Detect which cell encompasses the target text, then output its (X, Y) center coordinate. 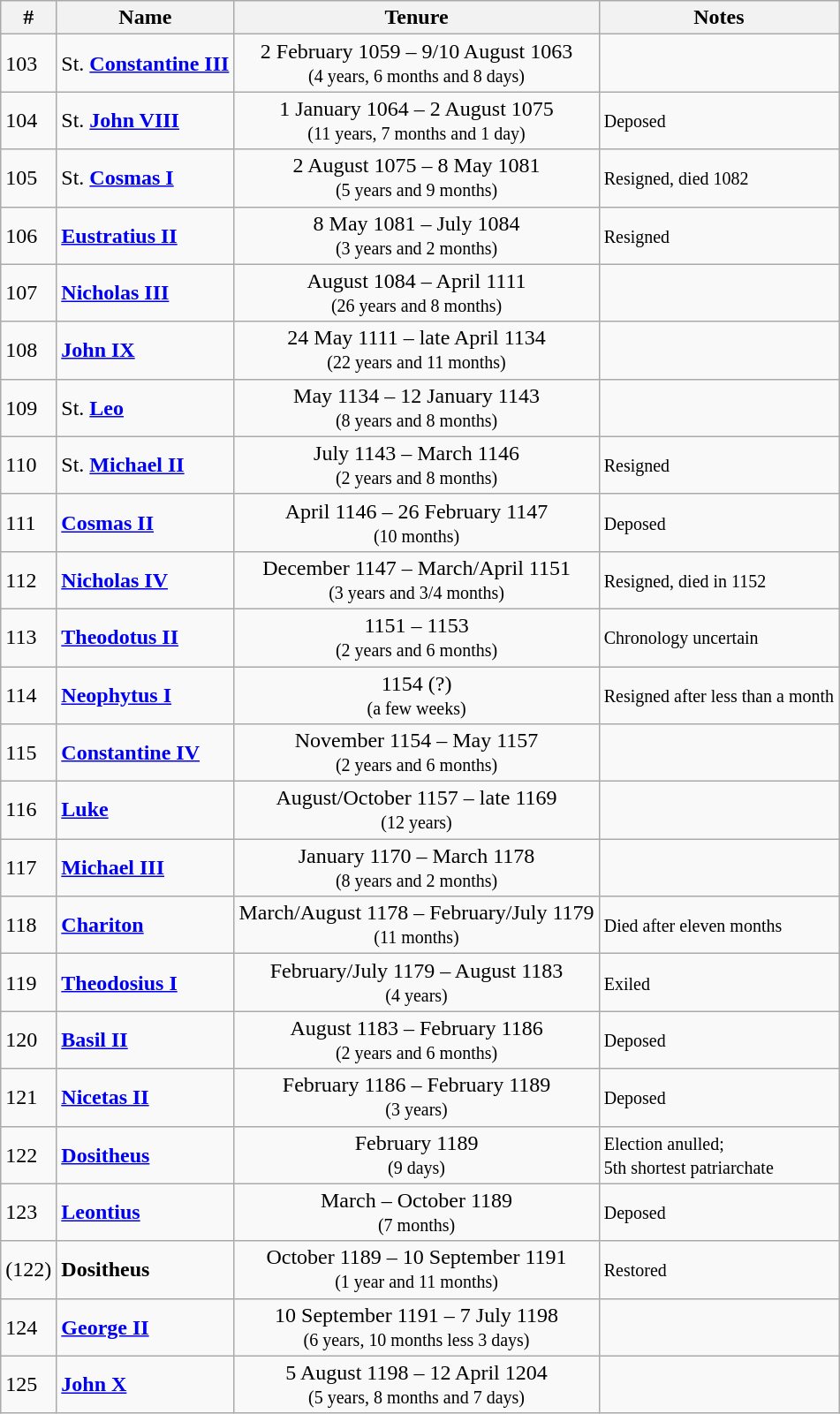
121 (28, 1097)
Eustratius II (145, 235)
104 (28, 120)
106 (28, 235)
119 (28, 982)
March – October 1189(7 months) (417, 1212)
1151 – 1153(2 years and 6 months) (417, 638)
October 1189 – 10 September 1191(1 year and 11 months) (417, 1270)
115 (28, 752)
Resigned after less than a month (719, 694)
Nicholas IV (145, 579)
111 (28, 523)
Luke (145, 811)
107 (28, 293)
St. Cosmas I (145, 178)
Neophytus I (145, 694)
November 1154 – May 1157 (2 years and 6 months) (417, 752)
# (28, 18)
110 (28, 465)
Michael III (145, 867)
Nicholas III (145, 293)
Restored (719, 1270)
Election anulled;5th shortest patriarchate (719, 1155)
August/October 1157 – late 1169(12 years) (417, 811)
St. Constantine III (145, 64)
2 February 1059 – 9/10 August 1063(4 years, 6 months and 8 days) (417, 64)
Notes (719, 18)
8 May 1081 – July 1084(3 years and 2 months) (417, 235)
St. Michael II (145, 465)
John X (145, 1385)
St. Leo (145, 408)
1154 (?)(a few weeks) (417, 694)
2 August 1075 – 8 May 1081(5 years and 9 months) (417, 178)
113 (28, 638)
March/August 1178 – February/July 1179(11 months) (417, 926)
December 1147 – March/April 1151(3 years and 3/4 months) (417, 579)
Chronology uncertain (719, 638)
Constantine IV (145, 752)
August 1084 – April 1111(26 years and 8 months) (417, 293)
Basil II (145, 1040)
105 (28, 178)
Chariton (145, 926)
(122) (28, 1270)
1 January 1064 – 2 August 1075(11 years, 7 months and 1 day) (417, 120)
April 1146 – 26 February 1147(10 months) (417, 523)
Exiled (719, 982)
109 (28, 408)
Theodosius I (145, 982)
Nicetas II (145, 1097)
124 (28, 1327)
George II (145, 1327)
August 1183 – February 1186(2 years and 6 months) (417, 1040)
114 (28, 694)
Resigned, died in 1152 (719, 579)
120 (28, 1040)
103 (28, 64)
5 August 1198 – 12 April 1204(5 years, 8 months and 7 days) (417, 1385)
Died after eleven months (719, 926)
Name (145, 18)
February/July 1179 – August 1183(4 years) (417, 982)
112 (28, 579)
St. John VIII (145, 120)
123 (28, 1212)
Cosmas II (145, 523)
24 May 1111 – late April 1134(22 years and 11 months) (417, 350)
Tenure (417, 18)
February 1189(9 days) (417, 1155)
108 (28, 350)
10 September 1191 – 7 July 1198(6 years, 10 months less 3 days) (417, 1327)
117 (28, 867)
July 1143 – March 1146(2 years and 8 months) (417, 465)
118 (28, 926)
John IX (145, 350)
May 1134 – 12 January 1143 (8 years and 8 months) (417, 408)
January 1170 – March 1178 (8 years and 2 months) (417, 867)
116 (28, 811)
February 1186 – February 1189(3 years) (417, 1097)
Theodotus II (145, 638)
Resigned, died 1082 (719, 178)
Leontius (145, 1212)
122 (28, 1155)
125 (28, 1385)
